Identify which cell holds the provided text, then report its (X, Y) central coordinate. 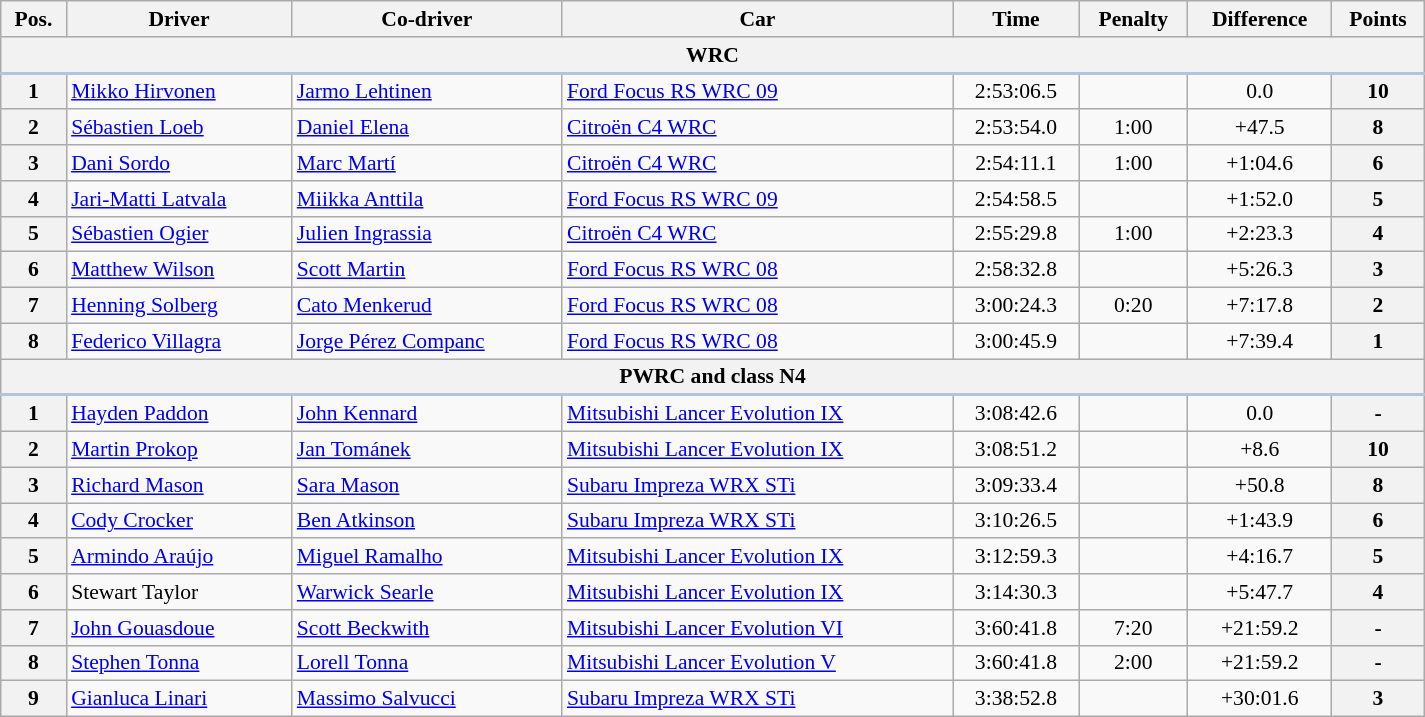
2:53:06.5 (1016, 91)
0:20 (1134, 306)
2:55:29.8 (1016, 234)
Marc Martí (427, 163)
Car (758, 19)
3:00:24.3 (1016, 306)
3:38:52.8 (1016, 699)
John Kennard (427, 413)
3:14:30.3 (1016, 592)
3:12:59.3 (1016, 557)
2:00 (1134, 663)
2:54:11.1 (1016, 163)
Miikka Anttila (427, 199)
Scott Martin (427, 270)
Armindo Araújo (179, 557)
Stephen Tonna (179, 663)
+2:23.3 (1260, 234)
+1:04.6 (1260, 163)
Points (1378, 19)
+1:43.9 (1260, 521)
9 (34, 699)
Henning Solberg (179, 306)
Warwick Searle (427, 592)
Mitsubishi Lancer Evolution VI (758, 628)
Co-driver (427, 19)
Sara Mason (427, 485)
Jorge Pérez Companc (427, 341)
2:54:58.5 (1016, 199)
Jarmo Lehtinen (427, 91)
+8.6 (1260, 450)
+47.5 (1260, 128)
Jan Tománek (427, 450)
Time (1016, 19)
Driver (179, 19)
2:58:32.8 (1016, 270)
+1:52.0 (1260, 199)
+5:26.3 (1260, 270)
Penalty (1134, 19)
Cody Crocker (179, 521)
Lorell Tonna (427, 663)
2:53:54.0 (1016, 128)
Sébastien Loeb (179, 128)
John Gouasdoue (179, 628)
WRC (713, 55)
Richard Mason (179, 485)
3:10:26.5 (1016, 521)
PWRC and class N4 (713, 377)
+7:39.4 (1260, 341)
3:08:42.6 (1016, 413)
Difference (1260, 19)
Jari-Matti Latvala (179, 199)
Miguel Ramalho (427, 557)
Cato Menkerud (427, 306)
Scott Beckwith (427, 628)
Stewart Taylor (179, 592)
+50.8 (1260, 485)
Sébastien Ogier (179, 234)
Matthew Wilson (179, 270)
Hayden Paddon (179, 413)
Martin Prokop (179, 450)
+5:47.7 (1260, 592)
Mitsubishi Lancer Evolution V (758, 663)
Daniel Elena (427, 128)
+4:16.7 (1260, 557)
+30:01.6 (1260, 699)
Mikko Hirvonen (179, 91)
Julien Ingrassia (427, 234)
3:09:33.4 (1016, 485)
Pos. (34, 19)
Gianluca Linari (179, 699)
Massimo Salvucci (427, 699)
+7:17.8 (1260, 306)
Federico Villagra (179, 341)
3:00:45.9 (1016, 341)
7:20 (1134, 628)
Ben Atkinson (427, 521)
Dani Sordo (179, 163)
3:08:51.2 (1016, 450)
